Search for the cell housing the specified text and yield its [x, y] center coordinate. 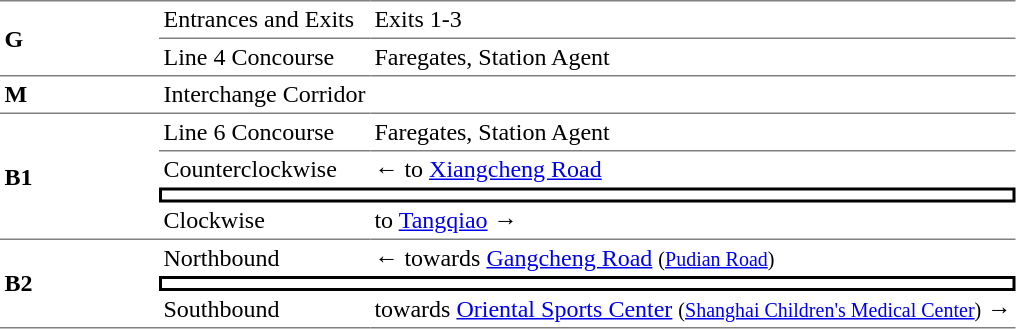
Northbound [264, 258]
towards Oriental Sports Center (Shanghai Children's Medical Center) → [693, 310]
B1 [80, 177]
Clockwise [264, 221]
M [80, 95]
← towards Gangcheng Road (Pudian Road) [693, 258]
Exits 1-3 [693, 20]
to Tangqiao → [693, 221]
Counterclockwise [264, 170]
G [80, 38]
Line 4 Concourse [264, 58]
Entrances and Exits [264, 20]
B2 [80, 284]
Interchange Corridor [264, 95]
Line 6 Concourse [264, 133]
Southbound [264, 310]
← to Xiangcheng Road [693, 170]
